Output the (x, y) coordinate of the center of the cell containing the given text.  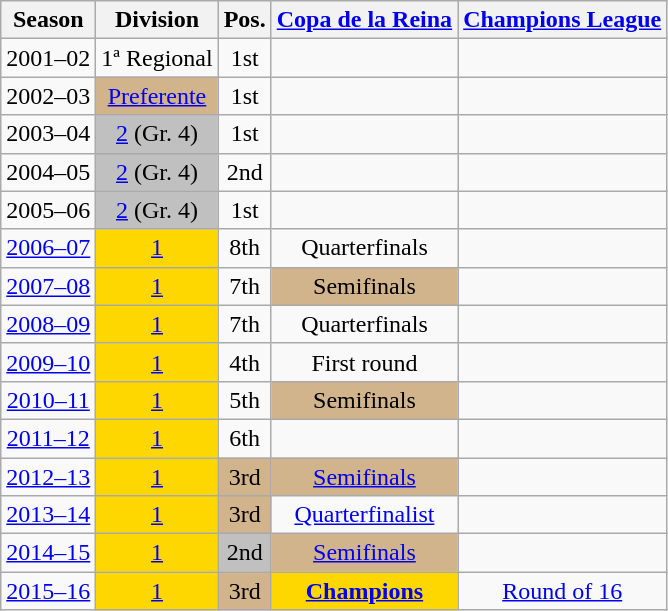
Copa de la Reina (364, 20)
Preferente (157, 96)
1ª Regional (157, 58)
Round of 16 (562, 591)
Division (157, 20)
2005–06 (48, 210)
2012–13 (48, 477)
2013–14 (48, 515)
2009–10 (48, 362)
2004–05 (48, 172)
5th (244, 400)
2011–12 (48, 438)
2014–15 (48, 553)
8th (244, 248)
2006–07 (48, 248)
2010–11 (48, 400)
Pos. (244, 20)
First round (364, 362)
2002–03 (48, 96)
4th (244, 362)
2008–09 (48, 324)
Champions League (562, 20)
2007–08 (48, 286)
Season (48, 20)
2001–02 (48, 58)
Champions (364, 591)
2003–04 (48, 134)
Quarterfinalist (364, 515)
2015–16 (48, 591)
6th (244, 438)
